Search for the cell housing the specified text and yield its (X, Y) center coordinate. 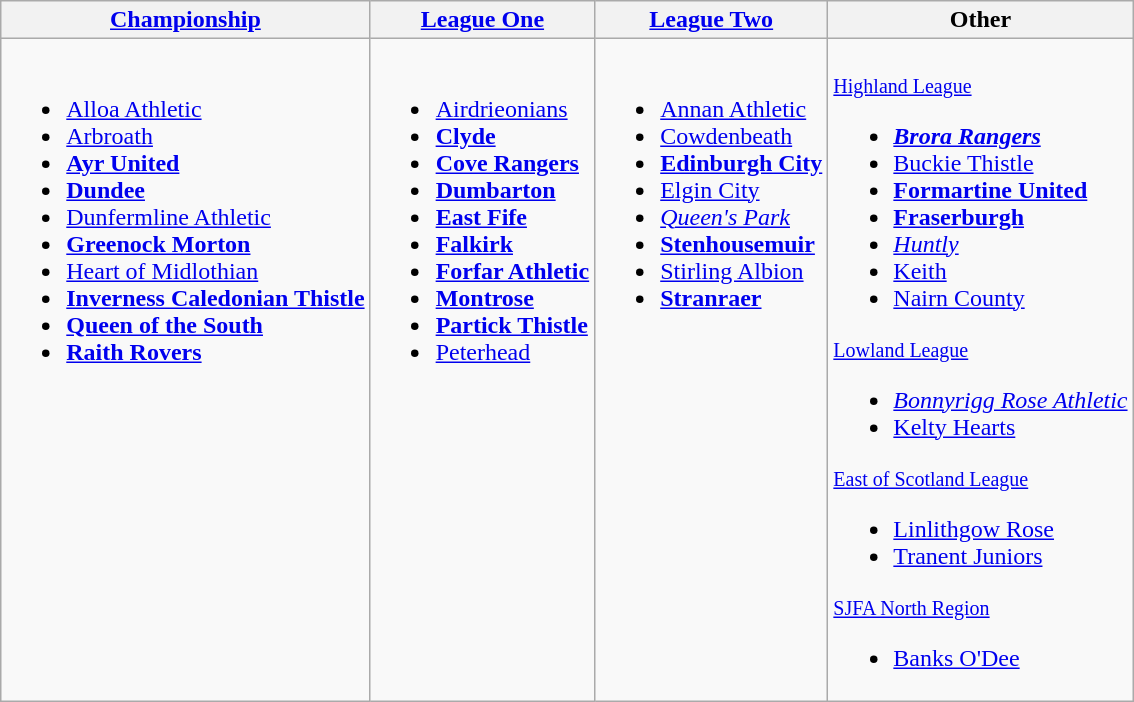
League One (482, 20)
Championship (186, 20)
League Two (712, 20)
AirdrieoniansClydeCove RangersDumbartonEast FifeFalkirkForfar AthleticMontrosePartick ThistlePeterhead (482, 370)
Other (980, 20)
Annan AthleticCowdenbeathEdinburgh CityElgin CityQueen's ParkStenhousemuirStirling AlbionStranraer (712, 370)
